Identify which cell holds the provided text, then report its [X, Y] central coordinate. 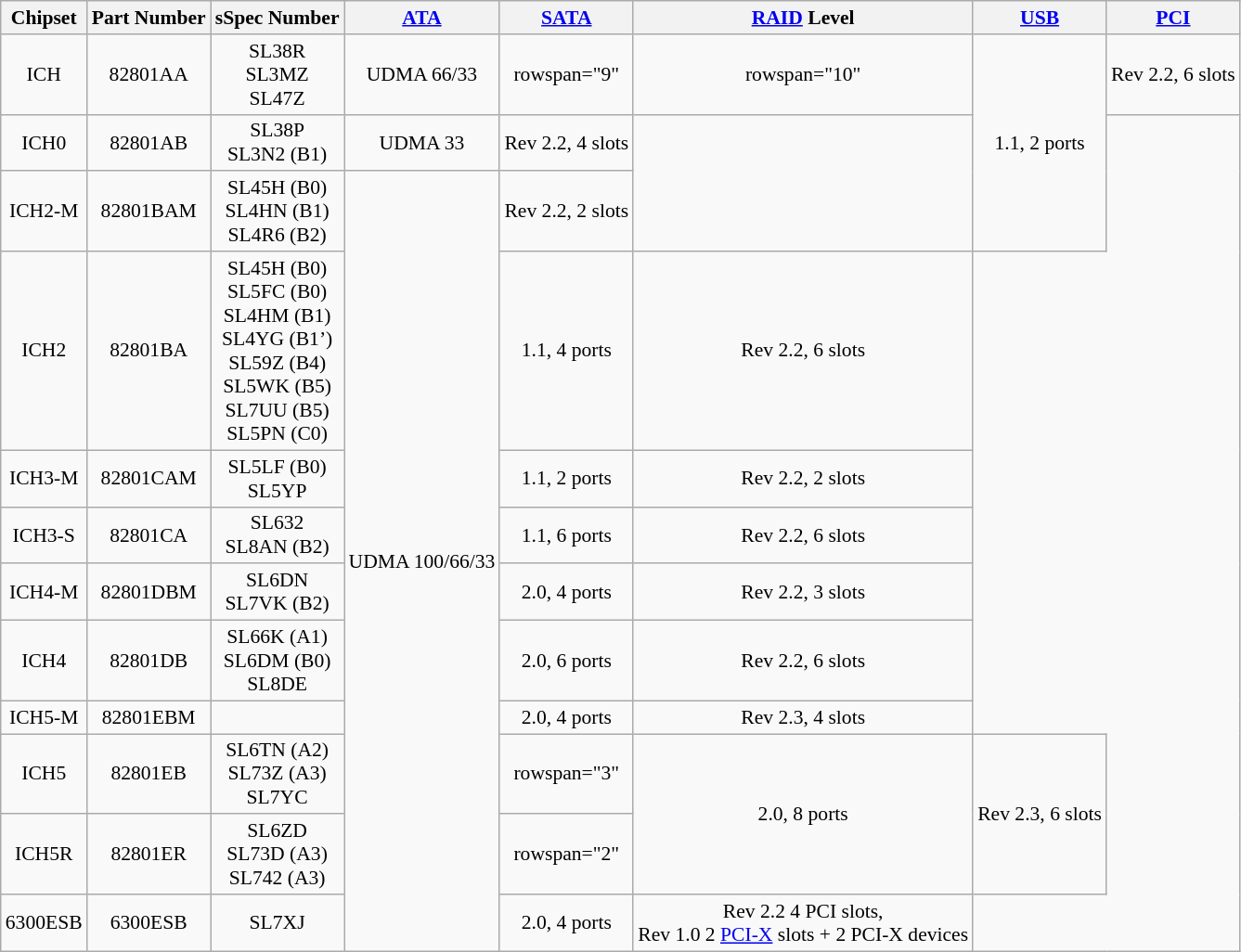
SATA [566, 18]
Rev 2.2, 3 slots [803, 592]
Rev 2.3, 6 slots [1040, 815]
Chipset [45, 18]
2.0, 8 ports [803, 815]
ICH4 [45, 661]
ICH5 [45, 774]
SL38RSL3MZSL47Z [278, 74]
rowspan="2" [566, 856]
USB [1040, 18]
82801BAM [149, 212]
ATA [422, 18]
82801AA [149, 74]
82801DBM [149, 592]
SL45H (B0)SL4HN (B1)SL4R6 (B2) [278, 212]
82801BA [149, 351]
Rev 2.2, 4 slots [566, 143]
PCI [1173, 18]
ICH2-M [45, 212]
rowspan="3" [566, 774]
UDMA 66/33 [422, 74]
82801EB [149, 774]
1.1, 4 ports [566, 351]
UDMA 33 [422, 143]
UDMA 100/66/33 [422, 562]
82801AB [149, 143]
ICH3-M [45, 479]
SL5LF (B0)SL5YP [278, 479]
RAID Level [803, 18]
ICH [45, 74]
82801EBM [149, 717]
Rev 2.3, 4 slots [803, 717]
SL7XJ [278, 922]
82801ER [149, 856]
82801CAM [149, 479]
SL38PSL3N2 (B1) [278, 143]
sSpec Number [278, 18]
SL6TN (A2)SL73Z (A3)SL7YC [278, 774]
SL6ZDSL73D (A3)SL742 (A3) [278, 856]
ICH4-M [45, 592]
SL6DNSL7VK (B2) [278, 592]
ICH2 [45, 351]
SL45H (B0)SL5FC (B0)SL4HM (B1)SL4YG (B1’)SL59Z (B4)SL5WK (B5)SL7UU (B5)SL5PN (C0) [278, 351]
ICH3-S [45, 534]
2.0, 6 ports [566, 661]
Rev 2.2 4 PCI slots,Rev 1.0 2 PCI-X slots + 2 PCI-X devices [803, 922]
SL632SL8AN (B2) [278, 534]
ICH0 [45, 143]
1.1, 6 ports [566, 534]
rowspan="10" [803, 74]
ICH5-M [45, 717]
Part Number [149, 18]
rowspan="9" [566, 74]
SL66K (A1)SL6DM (B0)SL8DE [278, 661]
ICH5R [45, 856]
82801CA [149, 534]
82801DB [149, 661]
